Extract the (X, Y) coordinate from the center of the cell holding the provided text.  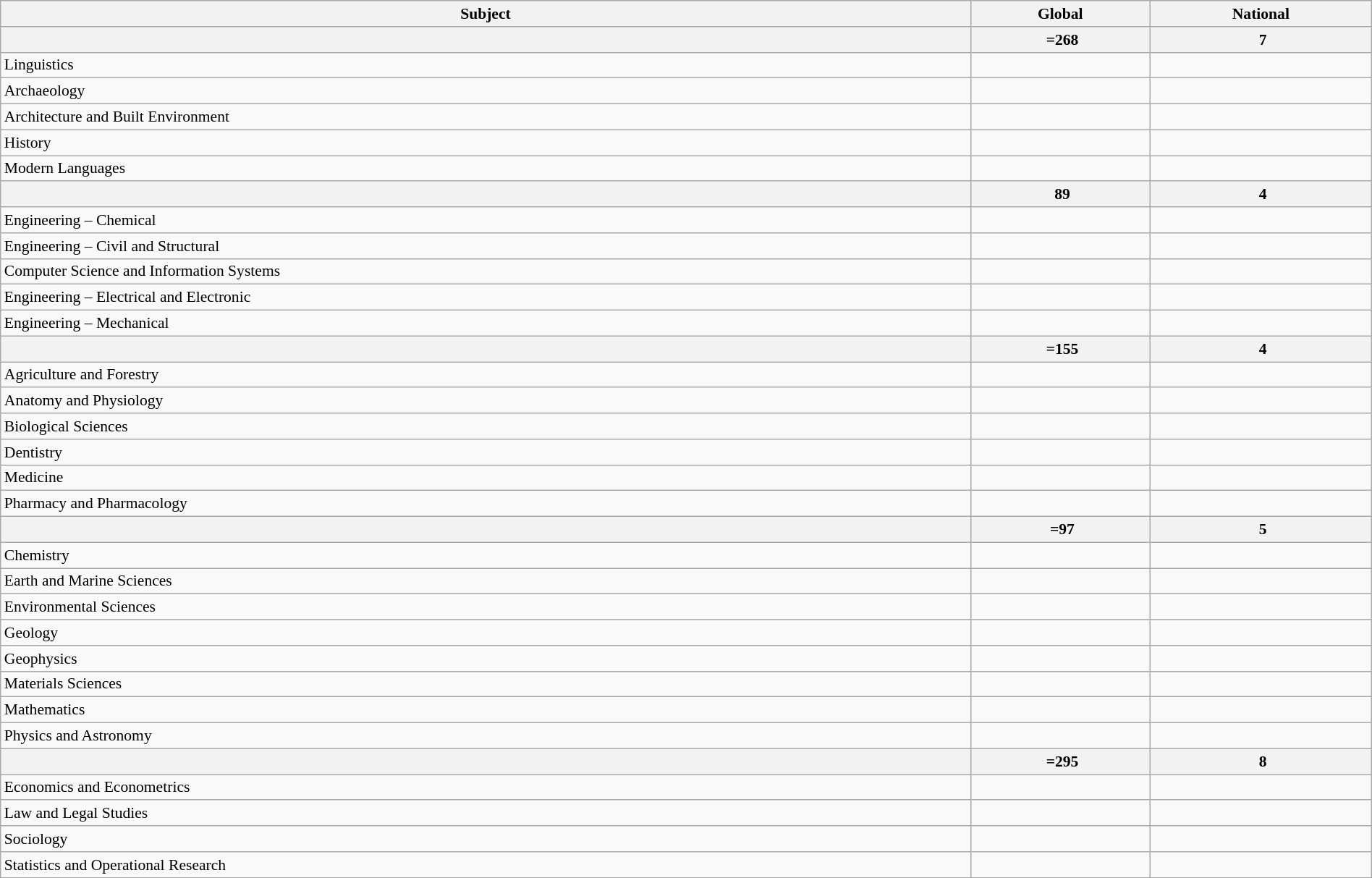
7 (1261, 40)
National (1261, 14)
Physics and Astronomy (486, 736)
Engineering – Civil and Structural (486, 246)
Earth and Marine Sciences (486, 581)
Statistics and Operational Research (486, 865)
=155 (1060, 349)
Archaeology (486, 91)
Pharmacy and Pharmacology (486, 504)
Materials Sciences (486, 684)
Sociology (486, 839)
History (486, 143)
Engineering – Chemical (486, 220)
Anatomy and Physiology (486, 401)
Dentistry (486, 452)
Law and Legal Studies (486, 814)
Environmental Sciences (486, 607)
Chemistry (486, 555)
Economics and Econometrics (486, 788)
89 (1060, 195)
Medicine (486, 478)
Modern Languages (486, 169)
Geology (486, 633)
Global (1060, 14)
=268 (1060, 40)
8 (1261, 761)
Architecture and Built Environment (486, 117)
Subject (486, 14)
=97 (1060, 530)
Mathematics (486, 710)
Computer Science and Information Systems (486, 271)
Linguistics (486, 65)
5 (1261, 530)
=295 (1060, 761)
Engineering – Electrical and Electronic (486, 297)
Geophysics (486, 659)
Biological Sciences (486, 426)
Agriculture and Forestry (486, 375)
Engineering – Mechanical (486, 324)
